Return (X, Y) of the center of cell containing provided text 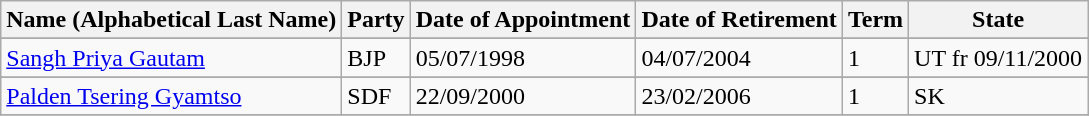
Sangh Priya Gautam (172, 58)
Date of Appointment (523, 20)
04/07/2004 (740, 58)
Date of Retirement (740, 20)
BJP (376, 58)
State (998, 20)
Palden Tsering Gyamtso (172, 96)
UT fr 09/11/2000 (998, 58)
Name (Alphabetical Last Name) (172, 20)
Party (376, 20)
23/02/2006 (740, 96)
05/07/1998 (523, 58)
SK (998, 96)
Term (875, 20)
22/09/2000 (523, 96)
SDF (376, 96)
